For the text-containing cell, return its midpoint in (X, Y) coordinate format. 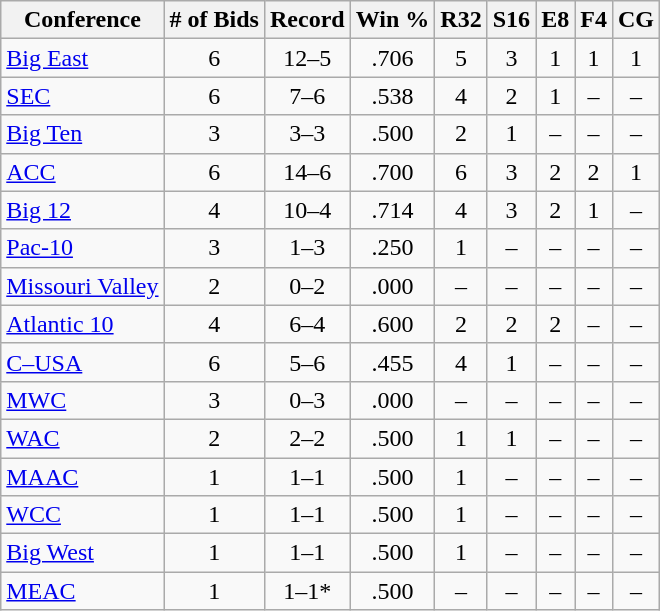
.538 (392, 96)
Conference (82, 20)
5 (461, 58)
7–6 (307, 96)
10–4 (307, 210)
Big 12 (82, 210)
Big Ten (82, 134)
S16 (511, 20)
Big West (82, 553)
SEC (82, 96)
.250 (392, 248)
.706 (392, 58)
MEAC (82, 591)
.600 (392, 324)
ACC (82, 172)
6–4 (307, 324)
0–2 (307, 286)
0–3 (307, 400)
Big East (82, 58)
MWC (82, 400)
.455 (392, 362)
# of Bids (214, 20)
MAAC (82, 477)
.700 (392, 172)
WCC (82, 515)
F4 (594, 20)
Pac-10 (82, 248)
C–USA (82, 362)
CG (636, 20)
Atlantic 10 (82, 324)
R32 (461, 20)
2–2 (307, 438)
E8 (556, 20)
WAC (82, 438)
3–3 (307, 134)
5–6 (307, 362)
Win % (392, 20)
1–1* (307, 591)
12–5 (307, 58)
Missouri Valley (82, 286)
Record (307, 20)
.714 (392, 210)
1–3 (307, 248)
14–6 (307, 172)
